Pinpoint the cell where the given text exists, returning its [X, Y] midpoint coordinate. 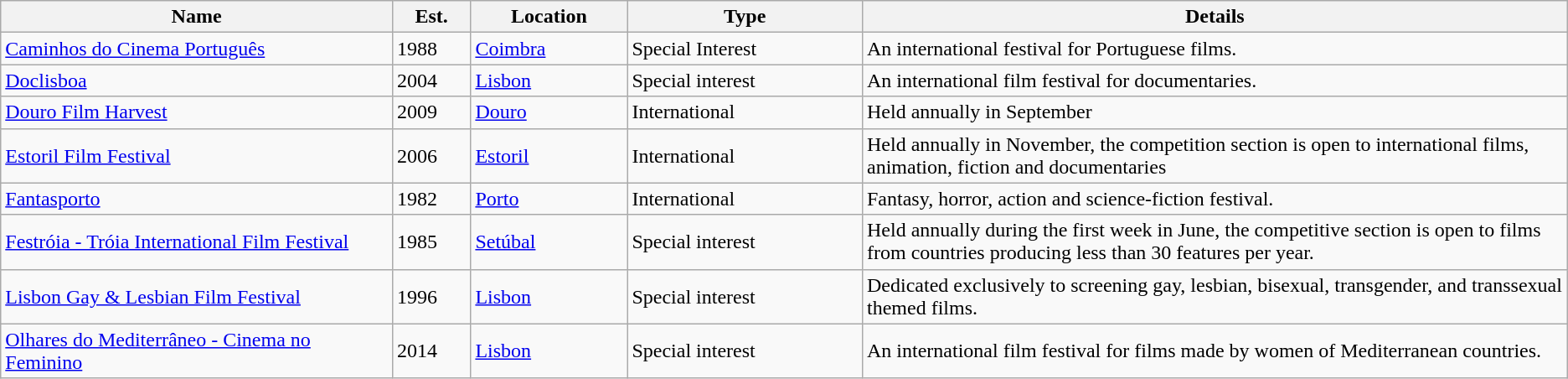
Location [549, 17]
Dedicated exclusively to screening gay, lesbian, bisexual, transgender, and transsexual themed films. [1215, 297]
An international film festival for films made by women of Mediterranean countries. [1215, 350]
1985 [431, 241]
Estoril Film Festival [197, 156]
Held annually during the first week in June, the competitive section is open to films from countries producing less than 30 features per year. [1215, 241]
Estoril [549, 156]
2004 [431, 80]
Festróia - Tróia International Film Festival [197, 241]
Est. [431, 17]
1982 [431, 199]
Setúbal [549, 241]
Douro Film Harvest [197, 112]
Details [1215, 17]
Type [745, 17]
Held annually in September [1215, 112]
Fantasy, horror, action and science-fiction festival. [1215, 199]
1988 [431, 49]
Special Interest [745, 49]
Coimbra [549, 49]
Doclisboa [197, 80]
Lisbon Gay & Lesbian Film Festival [197, 297]
Name [197, 17]
Douro [549, 112]
2009 [431, 112]
Caminhos do Cinema Português [197, 49]
2014 [431, 350]
Olhares do Mediterrâneo - Cinema no Feminino [197, 350]
1996 [431, 297]
2006 [431, 156]
Porto [549, 199]
An international festival for Portuguese films. [1215, 49]
Fantasporto [197, 199]
An international film festival for documentaries. [1215, 80]
Held annually in November, the competition section is open to international films, animation, fiction and documentaries [1215, 156]
